Provide the (x, y) coordinate of the cell's center where the given text is located.  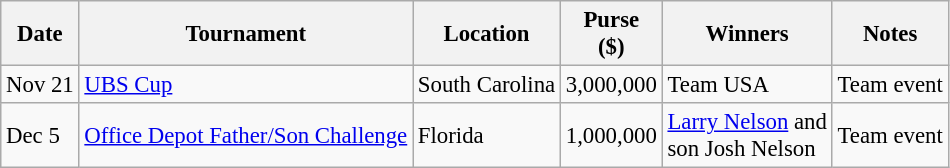
Nov 21 (40, 85)
South Carolina (487, 85)
Tournament (246, 34)
Dec 5 (40, 136)
Notes (890, 34)
Office Depot Father/Son Challenge (246, 136)
Date (40, 34)
Florida (487, 136)
1,000,000 (611, 136)
3,000,000 (611, 85)
Location (487, 34)
Larry Nelson andson Josh Nelson (747, 136)
UBS Cup (246, 85)
Winners (747, 34)
Purse($) (611, 34)
Team USA (747, 85)
